Search for the cell housing the specified text and yield its (X, Y) center coordinate. 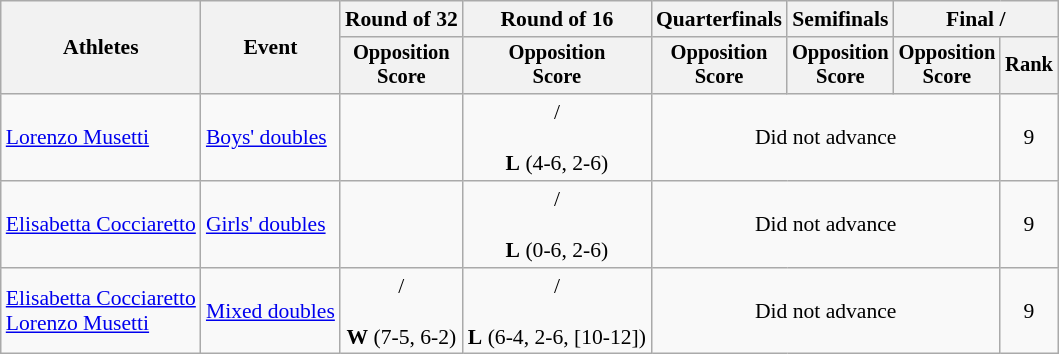
Round of 32 (402, 19)
Semifinals (840, 19)
Quarterfinals (719, 19)
Round of 16 (557, 19)
Athletes (101, 48)
/L (4-6, 2-6) (557, 138)
Girls' doubles (270, 224)
Event (270, 48)
Final / (976, 19)
Elisabetta Cocciaretto (101, 224)
Rank (1029, 66)
/L (0-6, 2-6) (557, 224)
Boys' doubles (270, 138)
Lorenzo Musetti (101, 138)
